Identify which cell holds the provided text, then report its (X, Y) central coordinate. 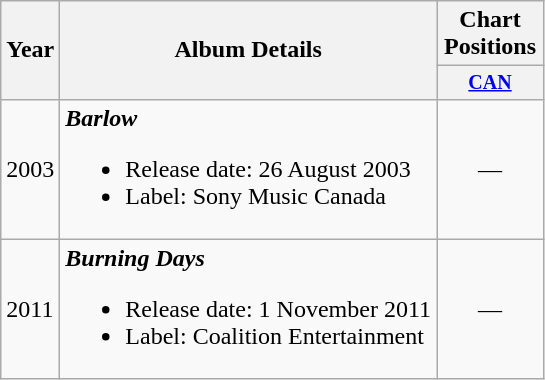
CAN (490, 82)
BarlowRelease date: 26 August 2003Label: Sony Music Canada (248, 169)
2003 (30, 169)
Year (30, 50)
Album Details (248, 50)
Chart Positions (490, 34)
Burning DaysRelease date: 1 November 2011Label: Coalition Entertainment (248, 309)
2011 (30, 309)
